Find where the given text appears and provide that cell's center as [X, Y] coordinate. 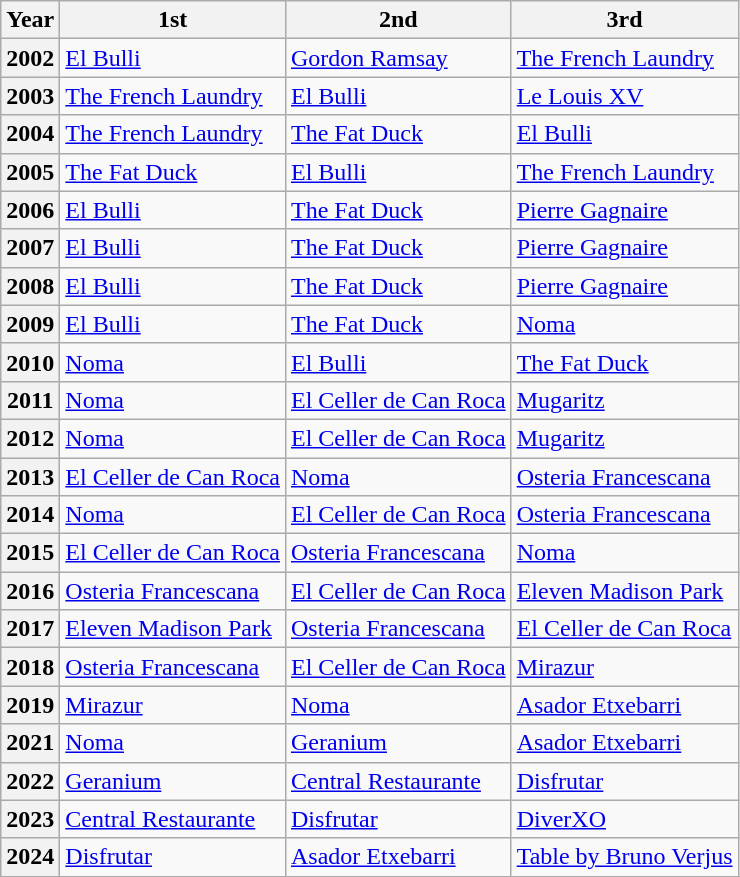
2005 [30, 172]
Gordon Ramsay [398, 58]
2019 [30, 705]
2012 [30, 438]
DiverXO [624, 819]
2004 [30, 134]
2011 [30, 400]
2013 [30, 477]
2017 [30, 629]
2007 [30, 248]
Le Louis XV [624, 96]
2015 [30, 553]
3rd [624, 20]
2010 [30, 362]
Table by Bruno Verjus [624, 857]
2021 [30, 743]
2003 [30, 96]
2024 [30, 857]
2009 [30, 324]
2018 [30, 667]
2016 [30, 591]
1st [173, 20]
2nd [398, 20]
Year [30, 20]
2014 [30, 515]
2022 [30, 781]
2002 [30, 58]
2008 [30, 286]
2023 [30, 819]
2006 [30, 210]
